Provide the [x, y] coordinate of the cell's center where the given text is located.  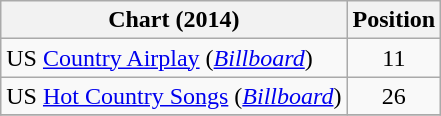
Chart (2014) [174, 20]
11 [394, 58]
US Hot Country Songs (Billboard) [174, 96]
US Country Airplay (Billboard) [174, 58]
Position [394, 20]
26 [394, 96]
